Search for the cell housing the specified text and yield its [x, y] center coordinate. 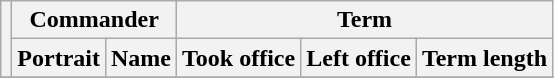
Term length [484, 58]
Name [140, 58]
Took office [239, 58]
Term [365, 20]
Left office [359, 58]
Commander [94, 20]
Portrait [59, 58]
